From the cell containing the given text, extract its center point as [X, Y] coordinate. 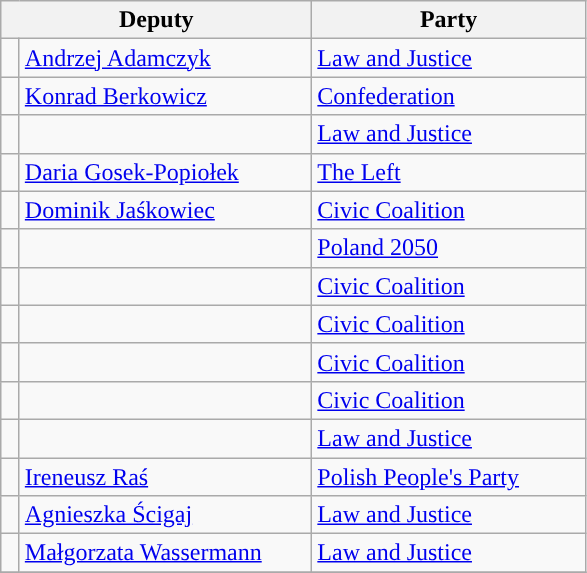
Małgorzata Wassermann [165, 553]
Confederation [449, 96]
Agnieszka Ścigaj [165, 515]
The Left [449, 172]
Dominik Jaśkowiec [165, 210]
Poland 2050 [449, 248]
Ireneusz Raś [165, 477]
Deputy [156, 20]
Party [449, 20]
Konrad Berkowicz [165, 96]
Andrzej Adamczyk [165, 58]
Daria Gosek-Popiołek [165, 172]
Polish People's Party [449, 477]
